Identify which cell holds the provided text, then report its [X, Y] central coordinate. 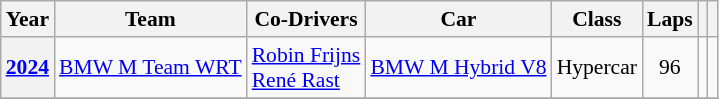
BMW M Hybrid V8 [458, 68]
96 [670, 68]
Hypercar [597, 68]
Robin Frijns René Rast [306, 68]
Class [597, 19]
Year [28, 19]
Laps [670, 19]
Team [150, 19]
Car [458, 19]
BMW M Team WRT [150, 68]
2024 [28, 68]
Co-Drivers [306, 19]
